Scan for the cell matching the given text and deliver its [x, y] coordinate at center. 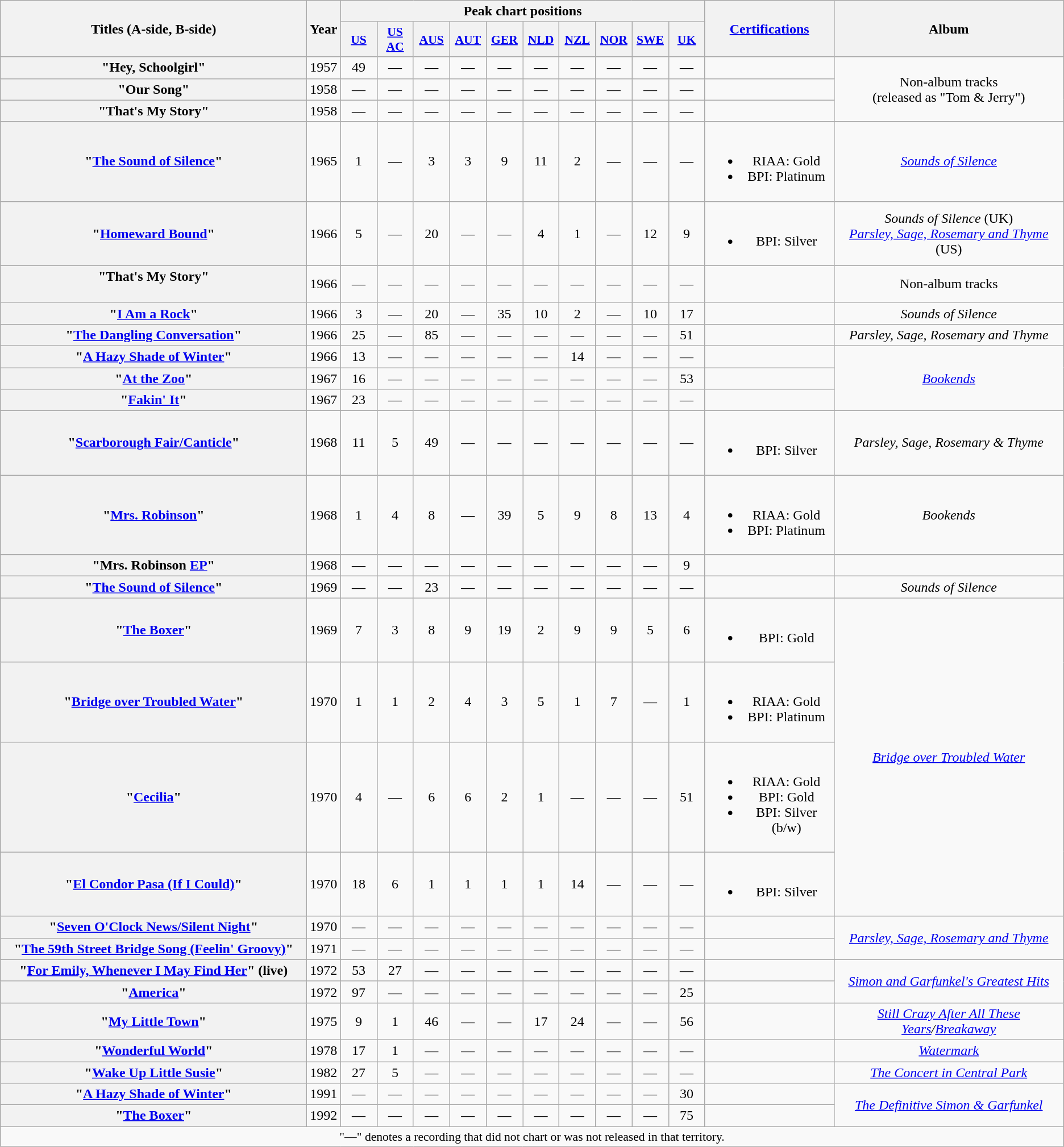
GER [504, 40]
"Fakin' It" [153, 400]
"I Am a Rock" [153, 313]
Titles (A-side, B-side) [153, 28]
1965 [324, 161]
Still Crazy After All These Years/Breakaway [949, 1021]
18 [359, 884]
24 [577, 1021]
1982 [324, 1073]
RIAA: GoldBPI: GoldBPI: Silver (b/w) [770, 797]
Bridge over Troubled Water [949, 757]
Album [949, 28]
97 [359, 992]
"Seven O'Clock News/Silent Night" [153, 927]
"Our Song" [153, 89]
"Bridge over Troubled Water" [153, 702]
"Wonderful World" [153, 1050]
16 [359, 378]
39 [504, 515]
Non-album tracks [949, 284]
85 [431, 335]
1957 [324, 68]
"Scarborough Fair/Canticle" [153, 443]
UK [687, 40]
1971 [324, 949]
19 [504, 630]
Non-album tracks(released as "Tom & Jerry") [949, 89]
NLD [541, 40]
The Definitive Simon & Garfunkel [949, 1105]
1991 [324, 1094]
"Mrs. Robinson EP" [153, 566]
Watermark [949, 1050]
"The 59th Street Bridge Song (Feelin' Groovy)" [153, 949]
12 [650, 233]
35 [504, 313]
"For Emily, Whenever I May Find Her" (live) [153, 970]
Certifications [770, 28]
US [359, 40]
"Mrs. Robinson" [153, 515]
US AC [395, 40]
56 [687, 1021]
NOR [614, 40]
BPI: Gold [770, 630]
Parsley, Sage, Rosemary & Thyme [949, 443]
"The Dangling Conversation" [153, 335]
75 [687, 1116]
"Cecilia" [153, 797]
AUS [431, 40]
Simon and Garfunkel's Greatest Hits [949, 981]
46 [431, 1021]
30 [687, 1094]
1992 [324, 1116]
Sounds of Silence (UK)Parsley, Sage, Rosemary and Thyme (US) [949, 233]
"At the Zoo" [153, 378]
NZL [577, 40]
Peak chart positions [523, 11]
"Homeward Bound" [153, 233]
"Hey, Schoolgirl" [153, 68]
"El Condor Pasa (If I Could)" [153, 884]
SWE [650, 40]
The Concert in Central Park [949, 1073]
"America" [153, 992]
Year [324, 28]
1975 [324, 1021]
1978 [324, 1050]
AUT [468, 40]
"—" denotes a recording that did not chart or was not released in that territory. [532, 1137]
"My Little Town" [153, 1021]
"Wake Up Little Susie" [153, 1073]
